Determine the [x, y] coordinate at the center of the cell enclosing the given text.  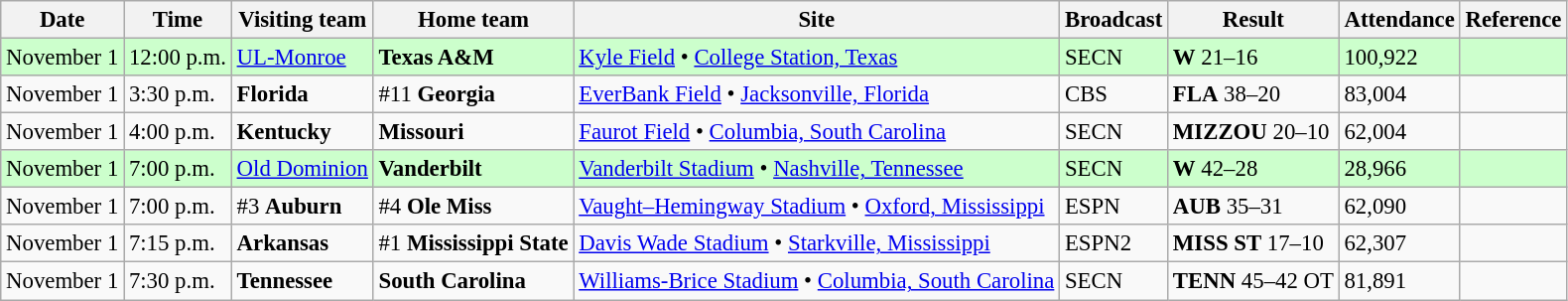
62,004 [1399, 132]
Attendance [1399, 20]
Tennessee [302, 281]
Time [179, 20]
MIZZOU 20–10 [1254, 132]
Vanderbilt Stadium • Nashville, Tennessee [817, 169]
TENN 45–42 OT [1254, 281]
Texas A&M [473, 58]
Old Dominion [302, 169]
Home team [473, 20]
CBS [1113, 94]
ESPN [1113, 207]
4:00 p.m. [179, 132]
MISS ST 17–10 [1254, 243]
12:00 p.m. [179, 58]
UL-Monroe [302, 58]
Missouri [473, 132]
EverBank Field • Jacksonville, Florida [817, 94]
100,922 [1399, 58]
Williams-Brice Stadium • Columbia, South Carolina [817, 281]
#1 Mississippi State [473, 243]
7:30 p.m. [179, 281]
Date [63, 20]
Kentucky [302, 132]
Broadcast [1113, 20]
Arkansas [302, 243]
Faurot Field • Columbia, South Carolina [817, 132]
Result [1254, 20]
Reference [1513, 20]
62,307 [1399, 243]
South Carolina [473, 281]
FLA 38–20 [1254, 94]
7:15 p.m. [179, 243]
Site [817, 20]
ESPN2 [1113, 243]
Florida [302, 94]
#3 Auburn [302, 207]
Vanderbilt [473, 169]
28,966 [1399, 169]
Davis Wade Stadium • Starkville, Mississippi [817, 243]
62,090 [1399, 207]
#11 Georgia [473, 94]
Vaught–Hemingway Stadium • Oxford, Mississippi [817, 207]
81,891 [1399, 281]
83,004 [1399, 94]
AUB 35–31 [1254, 207]
3:30 p.m. [179, 94]
W 21–16 [1254, 58]
#4 Ole Miss [473, 207]
W 42–28 [1254, 169]
Kyle Field • College Station, Texas [817, 58]
Visiting team [302, 20]
